Capture the cell that displays the provided text and extract its (X, Y) central coordinate. 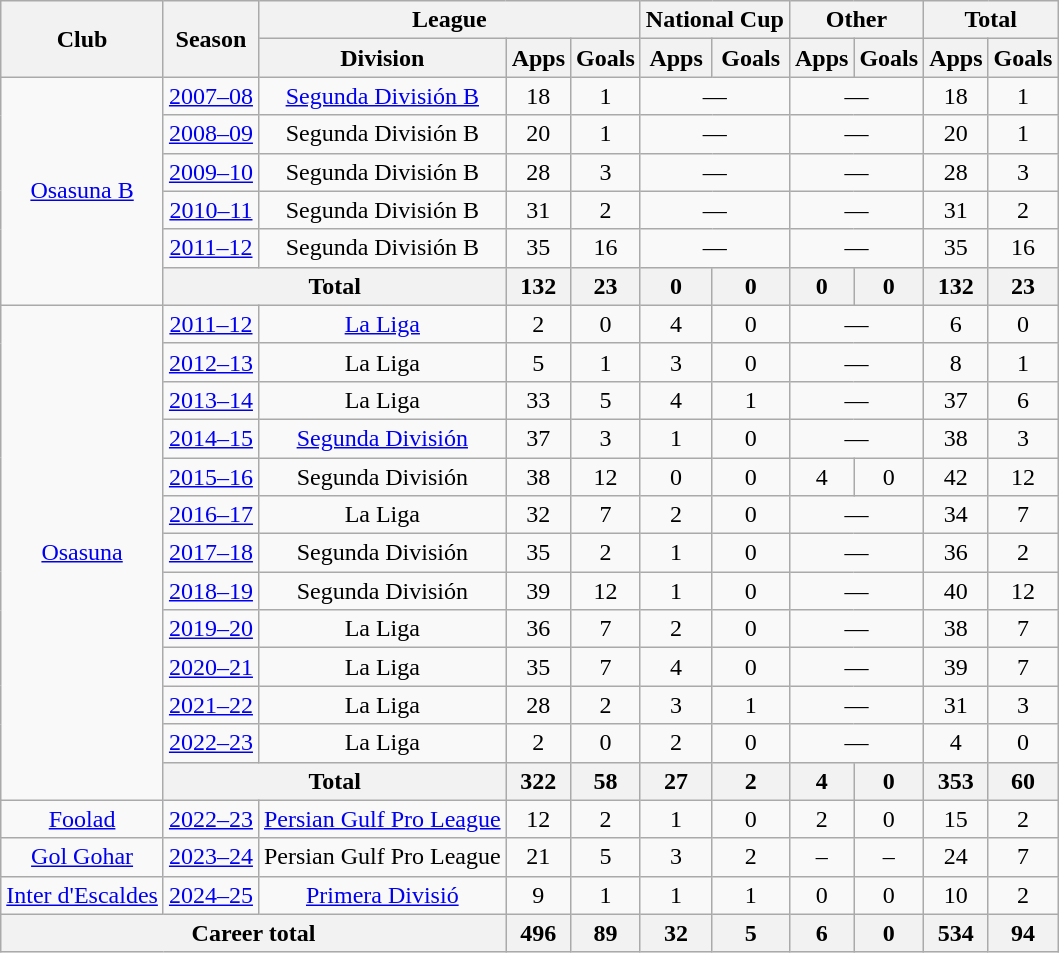
Season (210, 39)
58 (606, 781)
2019–20 (210, 629)
League (449, 20)
Primera Divisió (382, 895)
2021–22 (210, 705)
40 (956, 591)
2024–25 (210, 895)
Career total (254, 933)
Other (856, 20)
15 (956, 819)
8 (956, 362)
21 (538, 857)
60 (1023, 781)
2014–15 (210, 438)
National Cup (714, 20)
2013–14 (210, 400)
9 (538, 895)
27 (676, 781)
24 (956, 857)
42 (956, 477)
2008–09 (210, 134)
2015–16 (210, 477)
2007–08 (210, 96)
2012–13 (210, 362)
353 (956, 781)
Division (382, 58)
2020–21 (210, 667)
89 (606, 933)
94 (1023, 933)
33 (538, 400)
322 (538, 781)
2017–18 (210, 553)
2009–10 (210, 172)
Osasuna B (82, 191)
2023–24 (210, 857)
Inter d'Escaldes (82, 895)
Osasuna (82, 552)
Gol Gohar (82, 857)
2016–17 (210, 515)
34 (956, 515)
Foolad (82, 819)
534 (956, 933)
2018–19 (210, 591)
Club (82, 39)
2010–11 (210, 210)
496 (538, 933)
10 (956, 895)
